Scan for the cell matching the given text and deliver its [X, Y] coordinate at center. 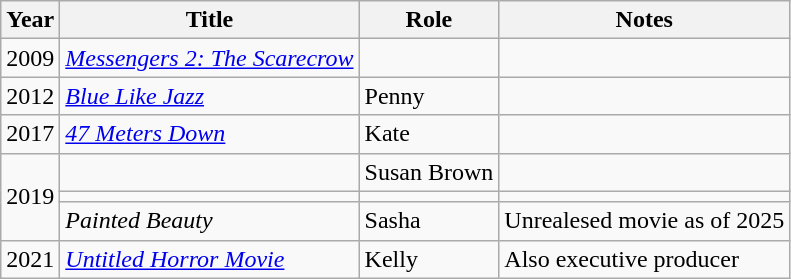
Sasha [429, 221]
2019 [30, 196]
Also executive producer [644, 259]
Kelly [429, 259]
Blue Like Jazz [210, 96]
Notes [644, 20]
2012 [30, 96]
2009 [30, 58]
2021 [30, 259]
Untitled Horror Movie [210, 259]
Painted Beauty [210, 221]
2017 [30, 134]
Title [210, 20]
Penny [429, 96]
Year [30, 20]
47 Meters Down [210, 134]
Messengers 2: The Scarecrow [210, 58]
Role [429, 20]
Unrealesed movie as of 2025 [644, 221]
Susan Brown [429, 172]
Kate [429, 134]
